Capture the cell that displays the provided text and extract its [X, Y] central coordinate. 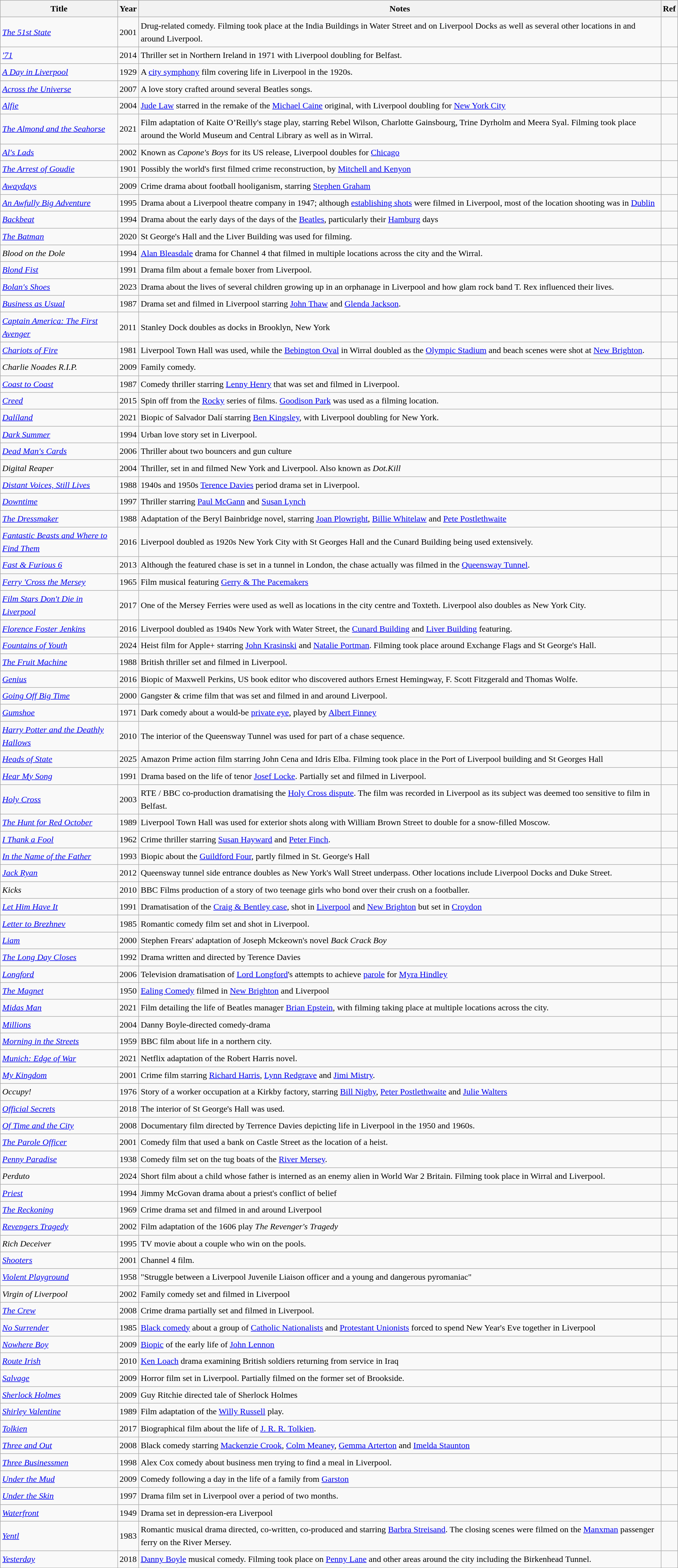
Digital Reaper [59, 468]
2015 [128, 401]
Virgin of Liverpool [59, 1294]
Shooters [59, 1260]
Priest [59, 1193]
Awaydays [59, 186]
Film Stars Don't Die in Liverpool [59, 605]
The Arrest of Goudie [59, 169]
Comedy following a day in the life of a family from Garston [400, 1479]
Blond Fist [59, 270]
Fantastic Beasts and Where to Find Them [59, 542]
Let Him Have It [59, 907]
Crime thriller starring Susan Hayward and Peter Finch. [400, 840]
Channel 4 film. [400, 1260]
Jimmy McGovan drama about a priest's conflict of belief [400, 1193]
2013 [128, 565]
1949 [128, 1513]
Waterfront [59, 1513]
2023 [128, 287]
Perduto [59, 1176]
2003 [128, 799]
The interior of the Queensway Tunnel was used for part of a chase sequence. [400, 736]
Notes [400, 9]
Urban love story set in Liverpool. [400, 434]
Bolan's Shoes [59, 287]
Netflix adaptation of the Robert Harris novel. [400, 1058]
Ealing Comedy filmed in New Brighton and Liverpool [400, 991]
St George's Hall and the Liver Building was used for filming. [400, 237]
1965 [128, 582]
Drama about the lives of several children growing up in an orphanage in Liverpool and how glam rock band T. Rex influenced their lives. [400, 287]
Crime drama partially set and filmed in Liverpool. [400, 1310]
Dramatisation of the Craig & Bentley case, shot in Liverpool and New Brighton but set in Croydon [400, 907]
Drama set in depression-era Liverpool [400, 1513]
The Magnet [59, 991]
1993 [128, 856]
2012 [128, 873]
Possibly the world's first filmed crime reconstruction, by Mitchell and Kenyon [400, 169]
2007 [128, 89]
Hear My Song [59, 776]
Route Irish [59, 1361]
Jack Ryan [59, 873]
Dark comedy about a would-be private eye, played by Albert Finney [400, 712]
Al's Lads [59, 152]
The Crew [59, 1310]
1976 [128, 1092]
Black comedy starring Mackenzie Crook, Colm Meaney, Gemma Arterton and Imelda Staunton [400, 1446]
1959 [128, 1042]
The Almond and the Seahorse [59, 129]
The Long Day Closes [59, 957]
Liverpool Town Hall was used for exterior shots along with William Brown Street to double for a snow-filled Moscow. [400, 823]
Family comedy. [400, 367]
Drama based on the life of tenor Josef Locke. Partially set and filmed in Liverpool. [400, 776]
Munich: Edge of War [59, 1058]
Rich Deceiver [59, 1243]
Harry Potter and the Deathly Hallows [59, 736]
An Awfully Big Adventure [59, 202]
Longford [59, 974]
Drama set and filmed in Liverpool starring John Thaw and Glenda Jackson. [400, 304]
1962 [128, 840]
1938 [128, 1160]
My Kingdom [59, 1075]
British thriller set and filmed in Liverpool. [400, 662]
Holy Cross [59, 799]
Downtime [59, 501]
Comedy film set on the tug boats of the River Mersey. [400, 1160]
"Struggle between a Liverpool Juvenile Liaison officer and a young and dangerous pyromaniac" [400, 1277]
I Thank a Fool [59, 840]
A Day in Liverpool [59, 72]
Under the Mud [59, 1479]
Thriller starring Paul McGann and Susan Lynch [400, 501]
Heist film for Apple+ starring John Krasinski and Natalie Portman. Filming took place around Exchange Flags and St George's Hall. [400, 645]
Florence Foster Jenkins [59, 629]
The Dressmaker [59, 519]
Fountains of Youth [59, 645]
Crime drama set and filmed in and around Liverpool [400, 1210]
The Hunt for Red October [59, 823]
Backbeat [59, 220]
1958 [128, 1277]
The Fruit Machine [59, 662]
Across the Universe [59, 89]
2025 [128, 759]
Violent Playground [59, 1277]
Short film about a child whose father is interned as an enemy alien in World War 2 Britain. Filming took place in Wirral and Liverpool. [400, 1176]
Drama about the early days of the days of the Beatles, particularly their Hamburg days [400, 220]
Comedy thriller starring Lenny Henry that was set and filmed in Liverpool. [400, 384]
Spin off from the Rocky series of films. Goodison Park was used as a filming location. [400, 401]
Crime drama about football hooliganism, starring Stephen Graham [400, 186]
Three Businessmen [59, 1462]
Black comedy about a group of Catholic Nationalists and Protestant Unionists forced to spend New Year's Eve together in Liverpool [400, 1328]
Letter to Brezhnev [59, 923]
Biopic of Maxwell Perkins, US book editor who discovered authors Ernest Hemingway, F. Scott Fitzgerald and Thomas Wolfe. [400, 679]
1940s and 1950s Terence Davies period drama set in Liverpool. [400, 485]
Going Off Big Time [59, 696]
Millions [59, 1024]
1981 [128, 351]
'71 [59, 55]
The interior of St George's Hall was used. [400, 1109]
Occupy! [59, 1092]
Dead Man's Cards [59, 451]
Adaptation of the Beryl Bainbridge novel, starring Joan Plowright, Billie Whitelaw and Pete Postlethwaite [400, 519]
Liverpool Town Hall was used, while the Bebington Oval in Wirral doubled as the Olympic Stadium and beach scenes were shot at New Brighton. [400, 351]
Revengers Tragedy [59, 1227]
Biopic of the early life of John Lennon [400, 1344]
Film musical featuring Gerry & The Pacemakers [400, 582]
Distant Voices, Still Lives [59, 485]
Alex Cox comedy about business men trying to find a meal in Liverpool. [400, 1462]
Documentary film directed by Terrence Davies depicting life in Liverpool in the 1950 and 1960s. [400, 1126]
Television dramatisation of Lord Longford's attempts to achieve parole for Myra Hindley [400, 974]
Creed [59, 401]
Nowhere Boy [59, 1344]
Title [59, 9]
Captain America: The First Avenger [59, 327]
2011 [128, 327]
The 51st State [59, 32]
1950 [128, 991]
Guy Ritchie directed tale of Sherlock Holmes [400, 1395]
Kicks [59, 890]
Liam [59, 941]
Ferry 'Cross the Mersey [59, 582]
The Batman [59, 237]
Thriller about two bouncers and gun culture [400, 451]
Stephen Frears' adaptation of Joseph Mckeown's novel Back Crack Boy [400, 941]
Shirley Valentine [59, 1412]
Jude Law starred in the remake of the Michael Caine original, with Liverpool doubling for New York City [400, 106]
Coast to Coast [59, 384]
1998 [128, 1462]
Amazon Prime action film starring John Cena and Idris Elba. Filming took place in the Port of Liverpool building and St Georges Hall [400, 759]
Stanley Dock doubles as docks in Brooklyn, New York [400, 327]
Film adaptation of the Willy Russell play. [400, 1412]
Biopic of Salvador Dalí starring Ben Kingsley, with Liverpool doubling for New York. [400, 418]
Dark Summer [59, 434]
Fast & Furious 6 [59, 565]
Heads of State [59, 759]
2020 [128, 237]
Ken Loach drama examining British soldiers returning from service in Iraq [400, 1361]
Alan Bleasdale drama for Channel 4 that filmed in multiple locations across the city and the Wirral. [400, 253]
Film adaptation of the 1606 play The Revenger's Tragedy [400, 1227]
Danny Boyle-directed comedy-drama [400, 1024]
Ref [669, 9]
Drama written and directed by Terence Davies [400, 957]
Business as Usual [59, 304]
Under the Skin [59, 1496]
Film detailing the life of Beatles manager Brian Epstein, with filming taking place at multiple locations across the city. [400, 1008]
Charlie Noades R.I.P. [59, 367]
Gumshoe [59, 712]
1901 [128, 169]
Drama about a Liverpool theatre company in 1947; although establishing shots were filmed in Liverpool, most of the location shooting was in Dublin [400, 202]
Official Secrets [59, 1109]
Liverpool doubled as 1920s New York City with St Georges Hall and the Cunard Building being used extensively. [400, 542]
Thriller, set in and filmed New York and Liverpool. Also known as Dot.Kill [400, 468]
Story of a worker occupation at a Kirkby factory, starring Bill Nighy, Peter Postlethwaite and Julie Walters [400, 1092]
Blood on the Dole [59, 253]
Dalíland [59, 418]
Salvage [59, 1378]
Chariots of Fire [59, 351]
BBC film about life in a northern city. [400, 1042]
Drama film set in Liverpool over a period of two months. [400, 1496]
No Surrender [59, 1328]
Three and Out [59, 1446]
Crime film starring Richard Harris, Lynn Redgrave and Jimi Mistry. [400, 1075]
The Parole Officer [59, 1142]
Liverpool doubled as 1940s New York with Water Street, the Cunard Building and Liver Building featuring. [400, 629]
Midas Man [59, 1008]
Family comedy set and filmed in Liverpool [400, 1294]
Comedy film that used a bank on Castle Street as the location of a heist. [400, 1142]
One of the Mersey Ferries were used as well as locations in the city centre and Toxteth. Liverpool also doubles as New York City. [400, 605]
Thriller set in Northern Ireland in 1971 with Liverpool doubling for Belfast. [400, 55]
1929 [128, 72]
Penny Paradise [59, 1160]
Year [128, 9]
Sherlock Holmes [59, 1395]
Drama film about a female boxer from Liverpool. [400, 270]
Biographical film about the life of J. R. R. Tolkien. [400, 1429]
Alfie [59, 106]
Yentl [59, 1536]
A love story crafted around several Beatles songs. [400, 89]
Horror film set in Liverpool. Partially filmed on the former set of Brookside. [400, 1378]
Although the featured chase is set in a tunnel in London, the chase actually was filmed in the Queensway Tunnel. [400, 565]
Romantic comedy film set and shot in Liverpool. [400, 923]
Tolkien [59, 1429]
Gangster & crime film that was set and filmed in and around Liverpool. [400, 696]
Genius [59, 679]
The Reckoning [59, 1210]
2014 [128, 55]
Morning in the Streets [59, 1042]
1971 [128, 712]
Danny Boyle musical comedy. Filming took place on Penny Lane and other areas around the city including the Birkenhead Tunnel. [400, 1559]
A city symphony film covering life in Liverpool in the 1920s. [400, 72]
BBC Films production of a story of two teenage girls who bond over their crush on a footballer. [400, 890]
1983 [128, 1536]
Biopic about the Guildford Four, partly filmed in St. George's Hall [400, 856]
In the Name of the Father [59, 856]
Yesterday [59, 1559]
1969 [128, 1210]
Known as Capone's Boys for its US release, Liverpool doubles for Chicago [400, 152]
Queensway tunnel side entrance doubles as New York's Wall Street underpass. Other locations include Liverpool Docks and Duke Street. [400, 873]
1992 [128, 957]
Of Time and the City [59, 1126]
TV movie about a couple who win on the pools. [400, 1243]
